Extract the (x, y) coordinate from the center of the cell holding the provided text.  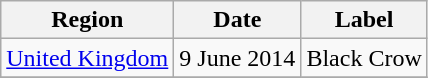
United Kingdom (88, 58)
Date (238, 20)
9 June 2014 (238, 58)
Region (88, 20)
Black Crow (364, 58)
Label (364, 20)
